From the cell containing the given text, extract its center point as (x, y) coordinate. 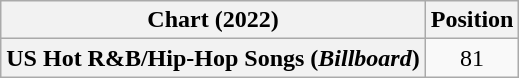
Position (472, 20)
81 (472, 58)
US Hot R&B/Hip-Hop Songs (Billboard) (213, 58)
Chart (2022) (213, 20)
